From the cell containing the given text, extract its center point as (X, Y) coordinate. 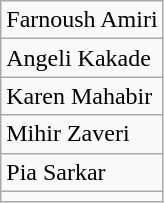
Pia Sarkar (82, 172)
Farnoush Amiri (82, 20)
Angeli Kakade (82, 58)
Karen Mahabir (82, 96)
Mihir Zaveri (82, 134)
